For the text-containing cell, return its midpoint in [x, y] coordinate format. 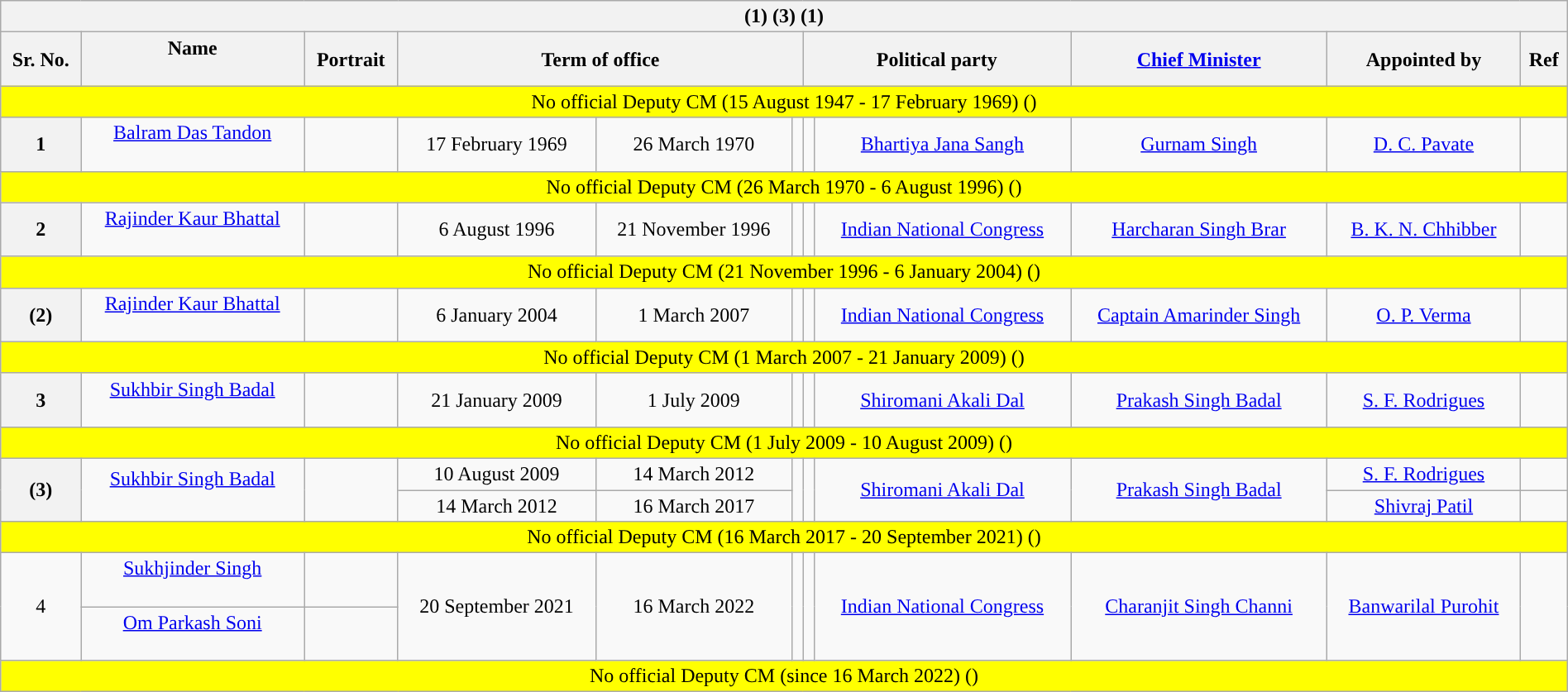
1 March 2007 [694, 314]
(3) [41, 489]
(1) (3) (1) [784, 17]
Banwarilal Purohit [1424, 607]
10 August 2009 [496, 474]
B. K. N. Chhibber [1424, 230]
No official Deputy CM (15 August 1947 - 17 February 1969) () [784, 102]
Shivraj Patil [1424, 505]
No official Deputy CM (1 March 2007 - 21 January 2009) () [784, 357]
No official Deputy CM (21 November 1996 - 6 January 2004) () [784, 272]
Sr. No. [41, 60]
Name [193, 60]
Harcharan Singh Brar [1199, 230]
Appointed by [1424, 60]
6 August 1996 [496, 230]
20 September 2021 [496, 607]
17 February 1969 [496, 144]
No official Deputy CM (26 March 1970 - 6 August 1996) () [784, 187]
Ref [1543, 60]
3 [41, 400]
Political party [937, 60]
26 March 1970 [694, 144]
(2) [41, 314]
Portrait [351, 60]
O. P. Verma [1424, 314]
No official Deputy CM (1 July 2009 - 10 August 2009) () [784, 442]
1 July 2009 [694, 400]
Captain Amarinder Singh [1199, 314]
Charanjit Singh Channi [1199, 607]
D. C. Pavate [1424, 144]
16 March 2017 [694, 505]
Term of office [600, 60]
Sukhjinder Singh [193, 580]
No official Deputy CM (16 March 2017 - 20 September 2021) () [784, 537]
21 November 1996 [694, 230]
2 [41, 230]
16 March 2022 [694, 607]
Chief Minister [1199, 60]
Balram Das Tandon [193, 144]
1 [41, 144]
Om Parkash Soni [193, 633]
Bhartiya Jana Sangh [942, 144]
No official Deputy CM (since 16 March 2022) () [784, 676]
21 January 2009 [496, 400]
Gurnam Singh [1199, 144]
6 January 2004 [496, 314]
4 [41, 607]
